Return [X, Y] of the center of cell containing provided text 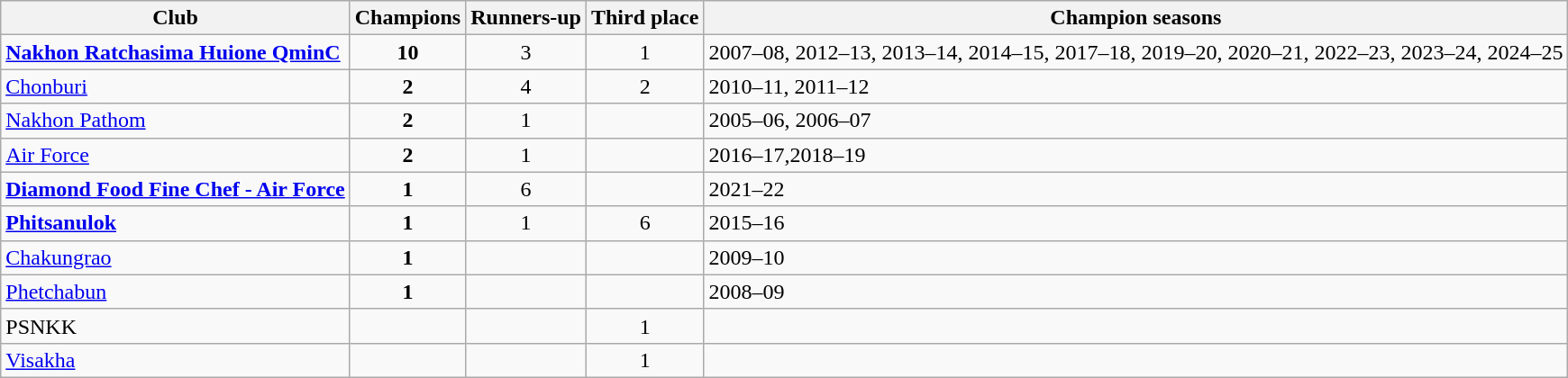
Chonburi [175, 86]
Champions [407, 18]
2009–10 [1135, 257]
Air Force [175, 155]
Champion seasons [1135, 18]
Club [175, 18]
4 [526, 86]
2008–09 [1135, 292]
2021–22 [1135, 189]
Chakungrao [175, 257]
2007–08, 2012–13, 2013–14, 2014–15, 2017–18, 2019–20, 2020–21, 2022–23, 2023–24, 2024–25 [1135, 52]
Runners-up [526, 18]
Diamond Food Fine Chef - Air Force [175, 189]
2015–16 [1135, 223]
2016–17,2018–19 [1135, 155]
2005–06, 2006–07 [1135, 121]
Third place [644, 18]
10 [407, 52]
Visakha [175, 360]
Nakhon Ratchasima Huione QminC [175, 52]
Phetchabun [175, 292]
2010–11, 2011–12 [1135, 86]
3 [526, 52]
Nakhon Pathom [175, 121]
Phitsanulok [175, 223]
PSNKK [175, 326]
